Extract the [X, Y] coordinate from the center of the cell holding the provided text.  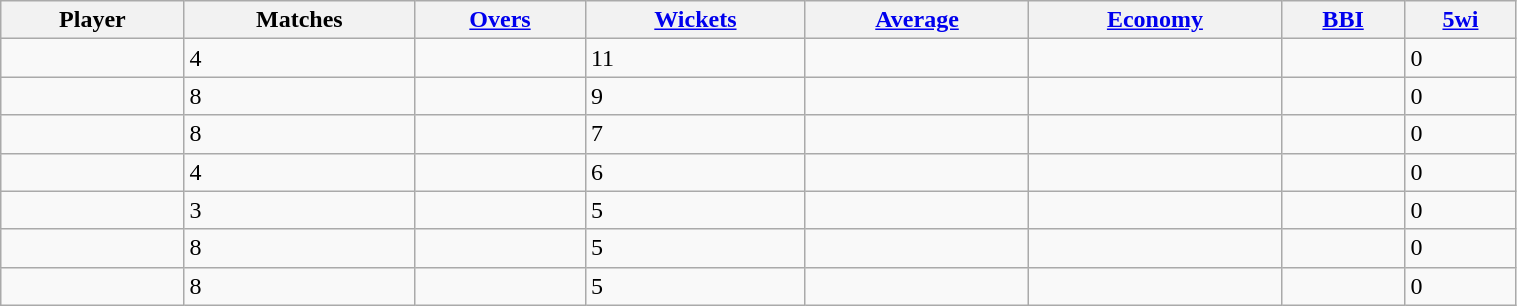
9 [695, 96]
BBI [1343, 20]
Average [916, 20]
Economy [1156, 20]
11 [695, 58]
Matches [300, 20]
5wi [1460, 20]
Overs [500, 20]
7 [695, 134]
3 [300, 210]
Player [92, 20]
Wickets [695, 20]
6 [695, 172]
